Search for the cell housing the specified text and yield its (X, Y) center coordinate. 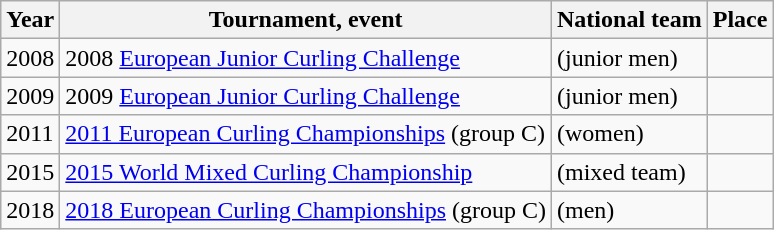
2009 (30, 96)
(men) (630, 210)
2009 European Junior Curling Challenge (306, 96)
(mixed team) (630, 172)
2008 (30, 58)
2018 European Curling Championships (group C) (306, 210)
Tournament, event (306, 20)
Place (740, 20)
Year (30, 20)
2011 (30, 134)
2011 European Curling Championships (group C) (306, 134)
2018 (30, 210)
National team (630, 20)
2015 (30, 172)
2008 European Junior Curling Challenge (306, 58)
2015 World Mixed Curling Championship (306, 172)
(women) (630, 134)
